Return [X, Y] of the center of cell containing provided text 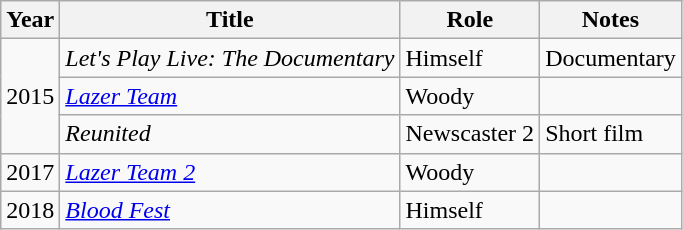
Reunited [230, 134]
Lazer Team [230, 96]
Lazer Team 2 [230, 172]
Let's Play Live: The Documentary [230, 58]
Documentary [611, 58]
Year [30, 20]
Short film [611, 134]
2015 [30, 96]
Blood Fest [230, 210]
Notes [611, 20]
2018 [30, 210]
Title [230, 20]
2017 [30, 172]
Role [470, 20]
Newscaster 2 [470, 134]
